Provide the [x, y] coordinate of the cell's center where the given text is located.  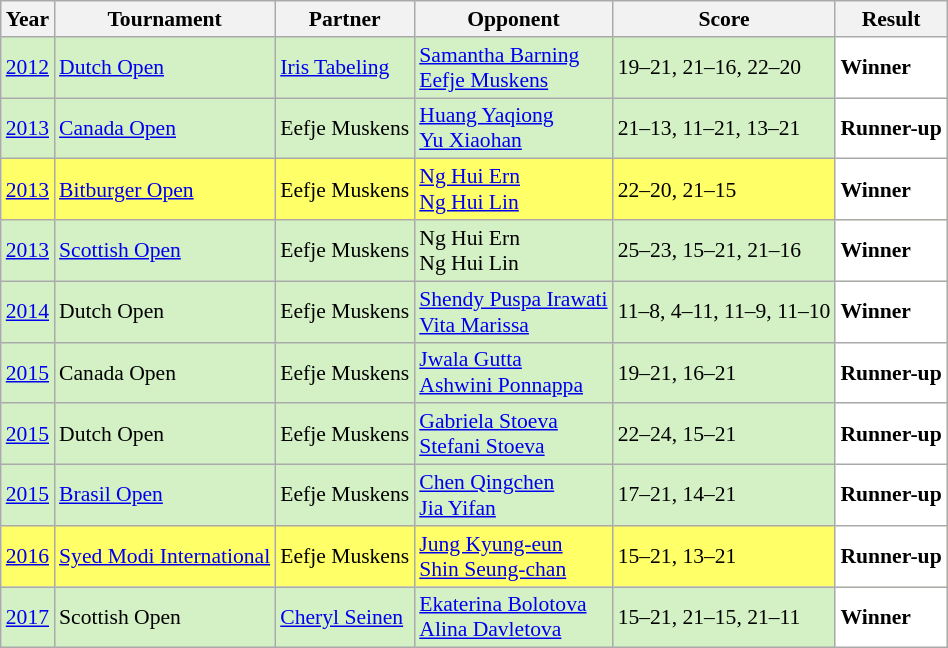
19–21, 21–16, 22–20 [724, 68]
15–21, 13–21 [724, 556]
11–8, 4–11, 11–9, 11–10 [724, 312]
Ekaterina Bolotova Alina Davletova [513, 618]
Chen Qingchen Jia Yifan [513, 496]
Opponent [513, 19]
Gabriela Stoeva Stefani Stoeva [513, 434]
17–21, 14–21 [724, 496]
19–21, 16–21 [724, 372]
Result [890, 19]
Iris Tabeling [344, 68]
15–21, 21–15, 21–11 [724, 618]
Syed Modi International [164, 556]
2012 [28, 68]
Bitburger Open [164, 190]
Score [724, 19]
Tournament [164, 19]
Brasil Open [164, 496]
Partner [344, 19]
2017 [28, 618]
Shendy Puspa Irawati Vita Marissa [513, 312]
22–20, 21–15 [724, 190]
Jwala Gutta Ashwini Ponnappa [513, 372]
Cheryl Seinen [344, 618]
Year [28, 19]
25–23, 15–21, 21–16 [724, 250]
Jung Kyung-eun Shin Seung-chan [513, 556]
Samantha Barning Eefje Muskens [513, 68]
21–13, 11–21, 13–21 [724, 128]
22–24, 15–21 [724, 434]
Huang Yaqiong Yu Xiaohan [513, 128]
2014 [28, 312]
2016 [28, 556]
